For the text-containing cell, return its midpoint in [X, Y] coordinate format. 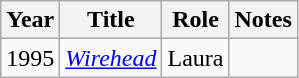
Notes [263, 20]
Role [196, 20]
Wirehead [111, 58]
Laura [196, 58]
1995 [30, 58]
Year [30, 20]
Title [111, 20]
